Detect which cell encompasses the target text, then output its [x, y] center coordinate. 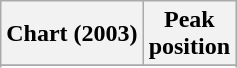
Chart (2003) [72, 34]
Peak position [189, 34]
